Return (X, Y) of the center of cell containing provided text 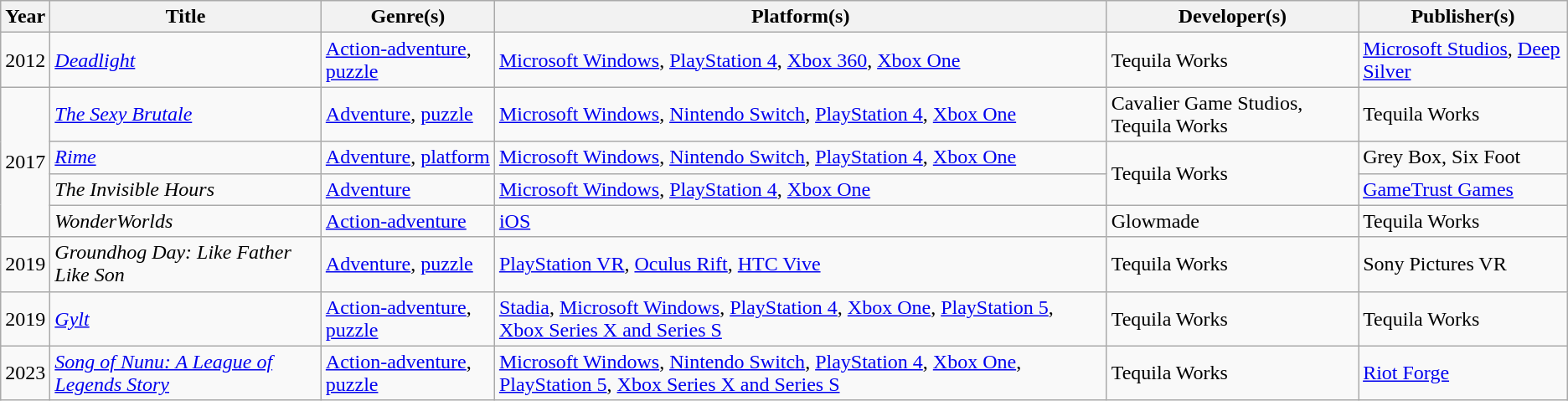
Genre(s) (407, 17)
WonderWorlds (186, 221)
Microsoft Windows, Nintendo Switch, PlayStation 4, Xbox One, PlayStation 5, Xbox Series X and Series S (801, 373)
The Invisible Hours (186, 189)
Year (25, 17)
Grey Box, Six Foot (1463, 157)
2012 (25, 60)
Sony Pictures VR (1463, 265)
Developer(s) (1232, 17)
Glowmade (1232, 221)
iOS (801, 221)
Publisher(s) (1463, 17)
Action-adventure (407, 221)
Stadia, Microsoft Windows, PlayStation 4, Xbox One, PlayStation 5, Xbox Series X and Series S (801, 318)
Adventure (407, 189)
Microsoft Windows, PlayStation 4, Xbox 360, Xbox One (801, 60)
Microsoft Windows, PlayStation 4, Xbox One (801, 189)
The Sexy Brutale (186, 114)
Microsoft Studios, Deep Silver (1463, 60)
Platform(s) (801, 17)
2023 (25, 373)
Deadlight (186, 60)
Cavalier Game Studios, Tequila Works (1232, 114)
Riot Forge (1463, 373)
Groundhog Day: Like Father Like Son (186, 265)
Song of Nunu: A League of Legends Story (186, 373)
Adventure, platform (407, 157)
Rime (186, 157)
2017 (25, 162)
Gylt (186, 318)
GameTrust Games (1463, 189)
Title (186, 17)
PlayStation VR, Oculus Rift, HTC Vive (801, 265)
